Locate the cell with the specified text and output its (X, Y) center coordinate. 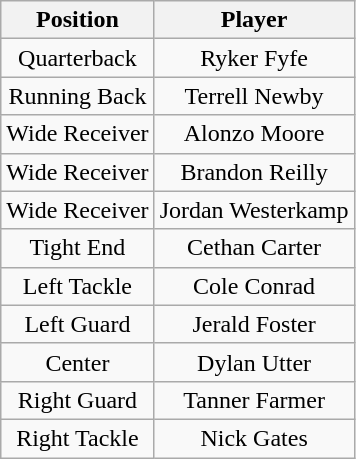
Dylan Utter (254, 362)
Cole Conrad (254, 286)
Right Guard (78, 400)
Jordan Westerkamp (254, 210)
Right Tackle (78, 438)
Position (78, 20)
Nick Gates (254, 438)
Center (78, 362)
Tight End (78, 248)
Cethan Carter (254, 248)
Ryker Fyfe (254, 58)
Left Guard (78, 324)
Running Back (78, 96)
Left Tackle (78, 286)
Alonzo Moore (254, 134)
Terrell Newby (254, 96)
Jerald Foster (254, 324)
Brandon Reilly (254, 172)
Tanner Farmer (254, 400)
Quarterback (78, 58)
Player (254, 20)
